Return (X, Y) of the center of cell containing provided text 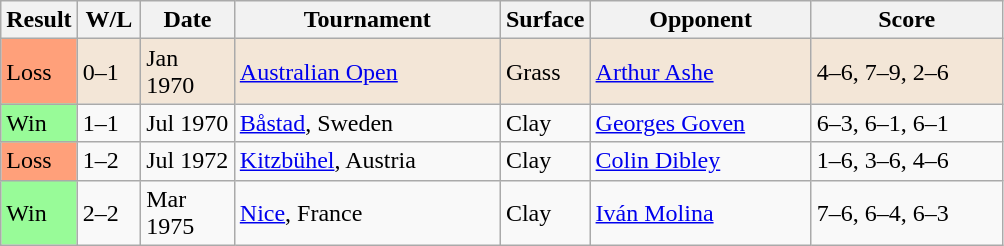
Australian Open (367, 72)
Iván Molina (700, 212)
Nice, France (367, 212)
6–3, 6–1, 6–1 (906, 123)
Grass (545, 72)
Arthur Ashe (700, 72)
Kitzbühel, Austria (367, 161)
Georges Goven (700, 123)
Date (188, 20)
Opponent (700, 20)
Mar 1975 (188, 212)
1–1 (109, 123)
1–6, 3–6, 4–6 (906, 161)
Jan 1970 (188, 72)
Score (906, 20)
7–6, 6–4, 6–3 (906, 212)
4–6, 7–9, 2–6 (906, 72)
Tournament (367, 20)
Jul 1972 (188, 161)
Result (39, 20)
2–2 (109, 212)
Colin Dibley (700, 161)
0–1 (109, 72)
Båstad, Sweden (367, 123)
W/L (109, 20)
Surface (545, 20)
1–2 (109, 161)
Jul 1970 (188, 123)
